Pinpoint the cell where the given text exists, returning its [x, y] midpoint coordinate. 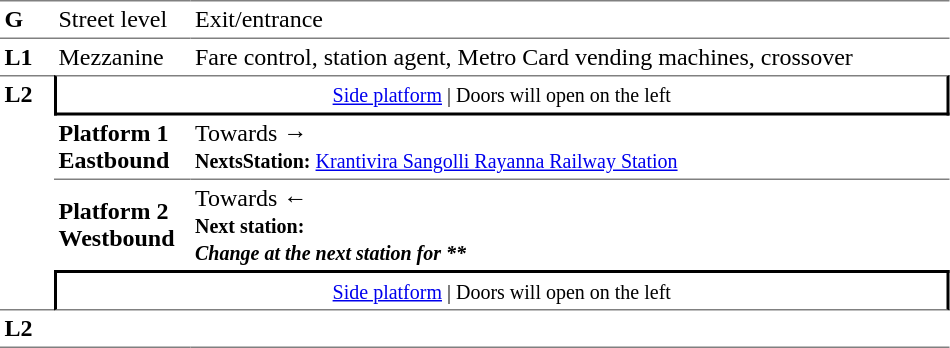
Towards ← Next station: Change at the next station for ** [570, 225]
G [27, 20]
Towards → NextsStation: Krantivira Sangolli Rayanna Railway Station [570, 148]
Platform 1Eastbound [122, 148]
Exit/entrance [570, 20]
Fare control, station agent, Metro Card vending machines, crossover [570, 57]
Mezzanine [122, 57]
Street level [122, 20]
Platform 2Westbound [122, 225]
L1 [27, 57]
